Return the (X, Y) coordinate for the center point of the cell that contains the specified text.  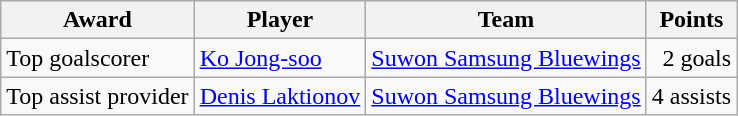
Team (506, 20)
Award (98, 20)
Ko Jong-soo (280, 58)
Top assist provider (98, 96)
4 assists (691, 96)
2 goals (691, 58)
Denis Laktionov (280, 96)
Player (280, 20)
Top goalscorer (98, 58)
Points (691, 20)
